Return [x, y] of the center of cell containing provided text 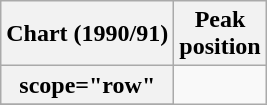
Chart (1990/91) [88, 34]
scope="row" [88, 85]
Peakposition [220, 34]
